For the text-containing cell, return its midpoint in (X, Y) coordinate format. 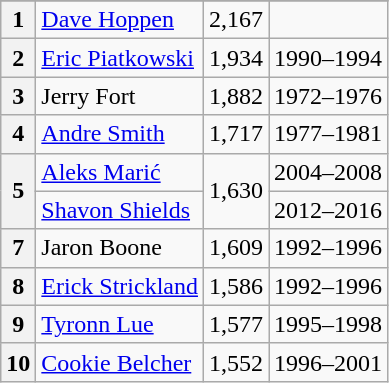
2004–2008 (328, 172)
1,882 (236, 96)
Jaron Boone (120, 248)
3 (18, 96)
Cookie Belcher (120, 362)
Erick Strickland (120, 286)
Jerry Fort (120, 96)
Shavon Shields (120, 210)
4 (18, 134)
Andre Smith (120, 134)
1,552 (236, 362)
1972–1976 (328, 96)
1995–1998 (328, 324)
10 (18, 362)
2012–2016 (328, 210)
8 (18, 286)
Tyronn Lue (120, 324)
5 (18, 191)
7 (18, 248)
1,630 (236, 191)
1,934 (236, 58)
1990–1994 (328, 58)
1977–1981 (328, 134)
1,586 (236, 286)
Eric Piatkowski (120, 58)
2,167 (236, 20)
1 (18, 20)
1996–2001 (328, 362)
1,577 (236, 324)
2 (18, 58)
1,717 (236, 134)
1,609 (236, 248)
Aleks Marić (120, 172)
Dave Hoppen (120, 20)
9 (18, 324)
